For the text-containing cell, return its midpoint in (X, Y) coordinate format. 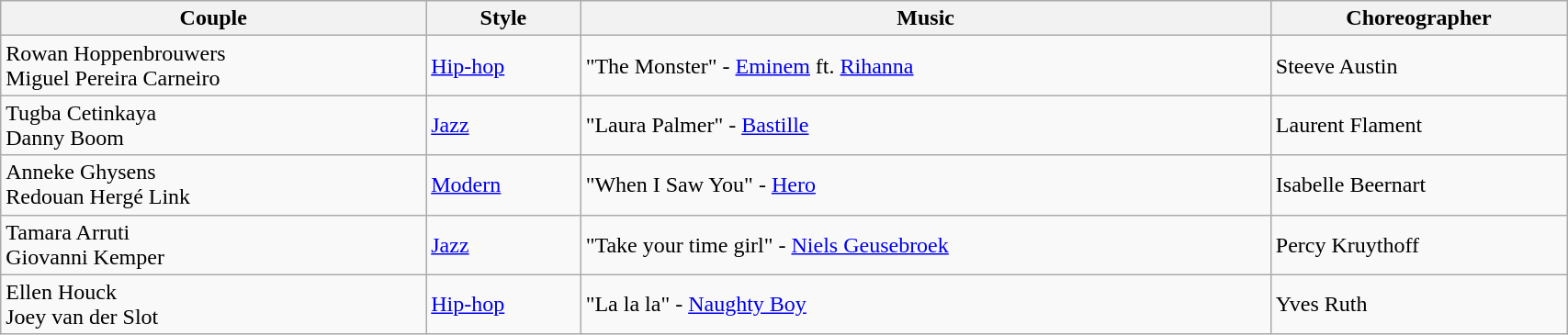
Tugba Cetinkaya Danny Boom (213, 125)
"Take your time girl" - Niels Geusebroek (926, 244)
Ellen Houck Joey van der Slot (213, 305)
Anneke Ghysens Redouan Hergé Link (213, 185)
"The Monster" - Eminem ft. Rihanna (926, 66)
Yves Ruth (1418, 305)
Couple (213, 18)
Modern (503, 185)
Steeve Austin (1418, 66)
Tamara Arruti Giovanni Kemper (213, 244)
Choreographer (1418, 18)
Style (503, 18)
"La la la" - Naughty Boy (926, 305)
Rowan Hoppenbrouwers Miguel Pereira Carneiro (213, 66)
Laurent Flament (1418, 125)
"When I Saw You" - Hero (926, 185)
Percy Kruythoff (1418, 244)
Music (926, 18)
"Laura Palmer" - Bastille (926, 125)
Isabelle Beernart (1418, 185)
